For the text-containing cell, return its midpoint in [x, y] coordinate format. 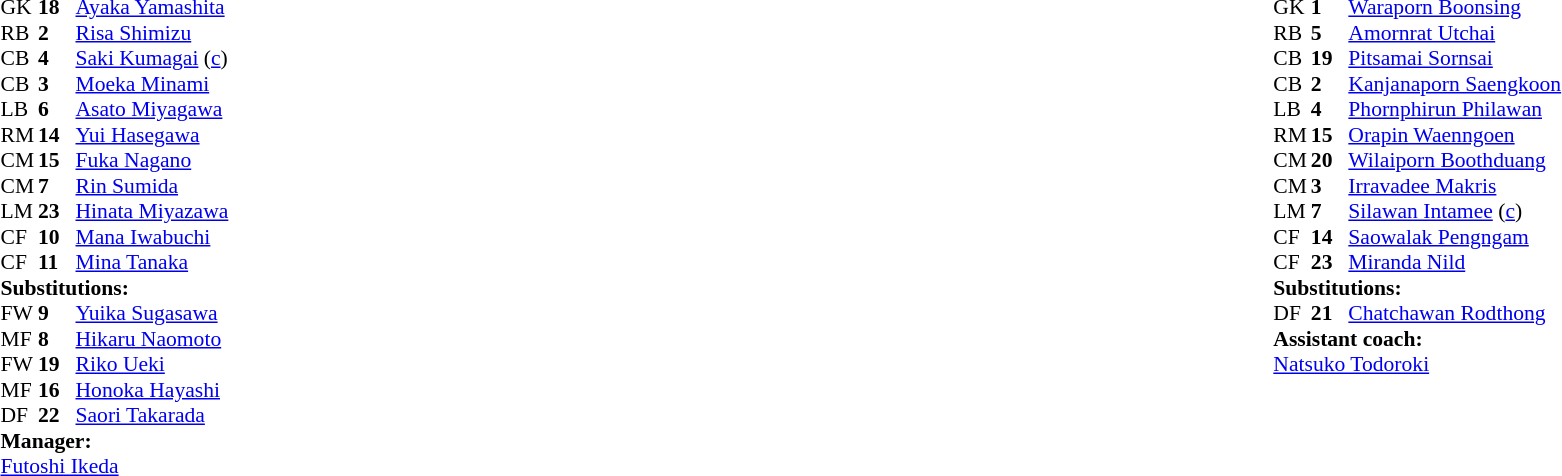
Saowalak Pengngam [1454, 237]
Manager: [114, 441]
Chatchawan Rodthong [1454, 313]
Irravadee Makris [1454, 186]
20 [1330, 161]
Hikaru Naomoto [152, 339]
Mana Iwabuchi [152, 237]
Riko Ueki [152, 365]
Silawan Intamee (c) [1454, 211]
Miranda Nild [1454, 263]
5 [1330, 33]
Phornphirun Philawan [1454, 109]
Yui Hasegawa [152, 135]
Hinata Miyazawa [152, 211]
Wilaiporn Boothduang [1454, 161]
Orapin Waenngoen [1454, 135]
Amornrat Utchai [1454, 33]
Risa Shimizu [152, 33]
Assistant coach: [1417, 339]
22 [57, 415]
8 [57, 339]
16 [57, 390]
6 [57, 109]
Mina Tanaka [152, 263]
Honoka Hayashi [152, 390]
Saki Kumagai (c) [152, 59]
21 [1330, 313]
Fuka Nagano [152, 161]
9 [57, 313]
Saori Takarada [152, 415]
Asato Miyagawa [152, 109]
11 [57, 263]
Rin Sumida [152, 186]
Moeka Minami [152, 84]
Yuika Sugasawa [152, 313]
Natsuko Todoroki [1417, 365]
Kanjanaporn Saengkoon [1454, 84]
10 [57, 237]
Pitsamai Sornsai [1454, 59]
